Output the [x, y] coordinate of the center of the cell containing the given text.  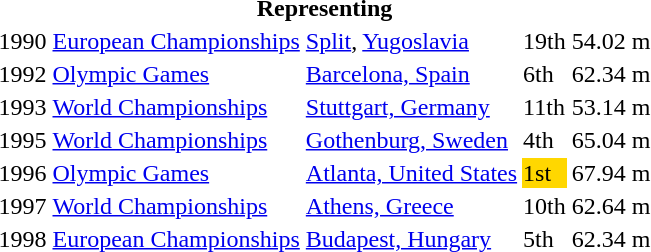
Barcelona, Spain [411, 74]
European Championships [176, 41]
Atlanta, United States [411, 173]
Split, Yugoslavia [411, 41]
19th [545, 41]
10th [545, 206]
Stuttgart, Germany [411, 107]
1st [545, 173]
11th [545, 107]
6th [545, 74]
Athens, Greece [411, 206]
Gothenburg, Sweden [411, 140]
4th [545, 140]
